Return the [X, Y] coordinate for the center point of the cell that contains the specified text.  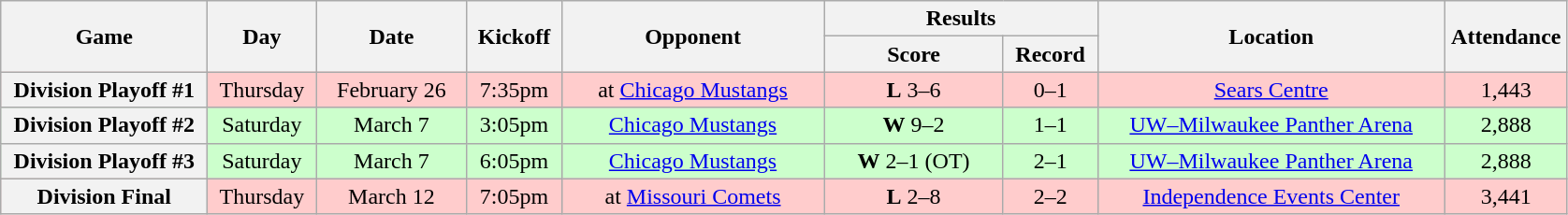
3:05pm [515, 125]
Attendance [1506, 36]
2–2 [1050, 196]
W 9–2 [913, 125]
February 26 [391, 90]
Score [913, 54]
Division Final [105, 196]
Opponent [692, 36]
Kickoff [515, 36]
L 3–6 [913, 90]
1–1 [1050, 125]
Division Playoff #2 [105, 125]
Independence Events Center [1270, 196]
Division Playoff #3 [105, 161]
W 2–1 (OT) [913, 161]
L 2–8 [913, 196]
Date [391, 36]
Division Playoff #1 [105, 90]
2–1 [1050, 161]
Record [1050, 54]
7:35pm [515, 90]
7:05pm [515, 196]
at Chicago Mustangs [692, 90]
Results [961, 19]
Location [1270, 36]
Game [105, 36]
6:05pm [515, 161]
3,441 [1506, 196]
Sears Centre [1270, 90]
Day [262, 36]
at Missouri Comets [692, 196]
0–1 [1050, 90]
1,443 [1506, 90]
March 12 [391, 196]
